Capture the cell that displays the provided text and extract its [X, Y] central coordinate. 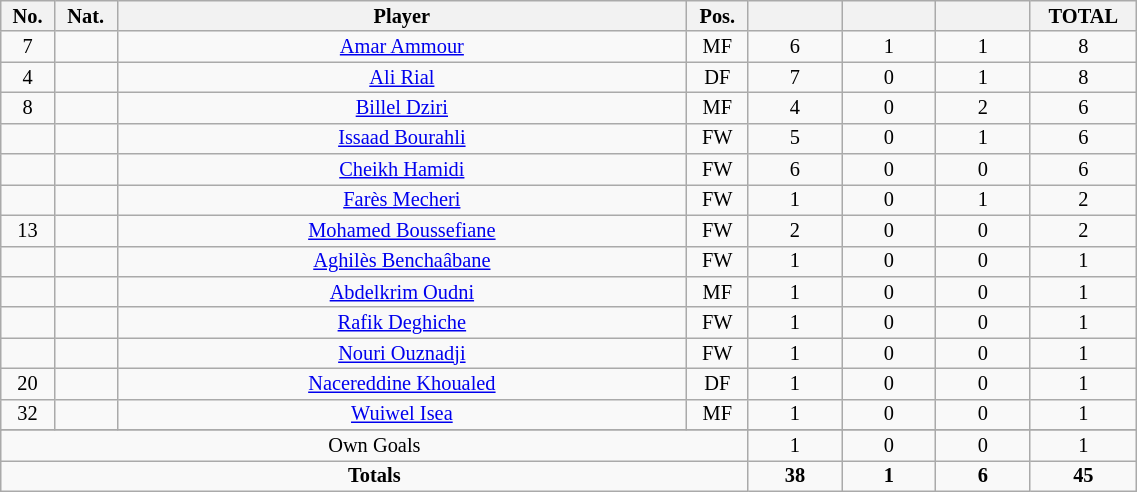
Abdelkrim Oudni [402, 292]
Mohamed Boussefiane [402, 230]
Wuiwel Isea [402, 414]
Billel Dziri [402, 108]
Rafik Deghiche [402, 322]
20 [28, 384]
Cheikh Hamidi [402, 170]
38 [795, 476]
5 [795, 138]
Issaad Bourahli [402, 138]
No. [28, 16]
45 [1084, 476]
Own Goals [374, 446]
TOTAL [1084, 16]
Aghilès Benchaâbane [402, 262]
Nat. [86, 16]
Totals [374, 476]
Nacereddine Khoualed [402, 384]
Pos. [718, 16]
Amar Ammour [402, 46]
13 [28, 230]
Player [402, 16]
32 [28, 414]
Ali Rial [402, 78]
Farès Mecheri [402, 200]
Nouri Ouznadji [402, 354]
